Determine the [x, y] coordinate at the center of the cell enclosing the given text.  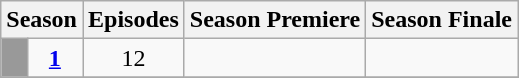
1 [54, 58]
Season [42, 20]
Season Finale [442, 20]
Season Premiere [274, 20]
12 [133, 58]
Episodes [133, 20]
